Extract the [X, Y] coordinate from the center of the cell holding the provided text.  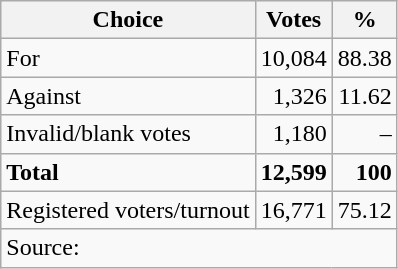
Registered voters/turnout [128, 210]
16,771 [294, 210]
Invalid/blank votes [128, 134]
Against [128, 96]
1,180 [294, 134]
% [364, 20]
75.12 [364, 210]
Source: [199, 248]
88.38 [364, 58]
Choice [128, 20]
11.62 [364, 96]
100 [364, 172]
– [364, 134]
10,084 [294, 58]
12,599 [294, 172]
1,326 [294, 96]
Votes [294, 20]
For [128, 58]
Total [128, 172]
